Output the (X, Y) coordinate of the center of the cell containing the given text.  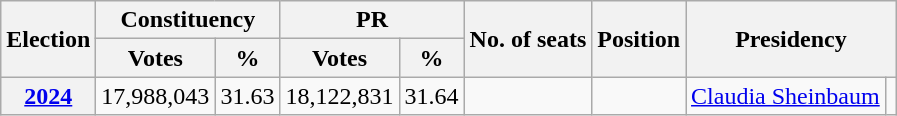
Presidency (792, 39)
Claudia Sheinbaum (786, 96)
2024 (48, 96)
No. of seats (528, 39)
17,988,043 (156, 96)
Position (639, 39)
31.64 (432, 96)
Constituency (188, 20)
31.63 (248, 96)
Election (48, 39)
PR (372, 20)
18,122,831 (340, 96)
